Detect which cell encompasses the target text, then output its [X, Y] center coordinate. 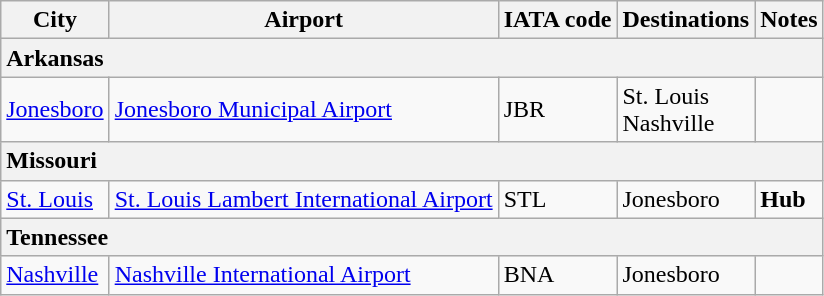
Arkansas [412, 58]
Airport [304, 20]
IATA code [558, 20]
BNA [558, 275]
Missouri [412, 161]
Nashville [55, 275]
JBR [558, 110]
Hub [789, 199]
Tennessee [412, 237]
Jonesboro Municipal Airport [304, 110]
STL [558, 199]
Destinations [686, 20]
St. LouisNashville [686, 110]
City [55, 20]
Nashville International Airport [304, 275]
St. Louis [55, 199]
St. Louis Lambert International Airport [304, 199]
Notes [789, 20]
